Capture the cell that displays the provided text and extract its (X, Y) central coordinate. 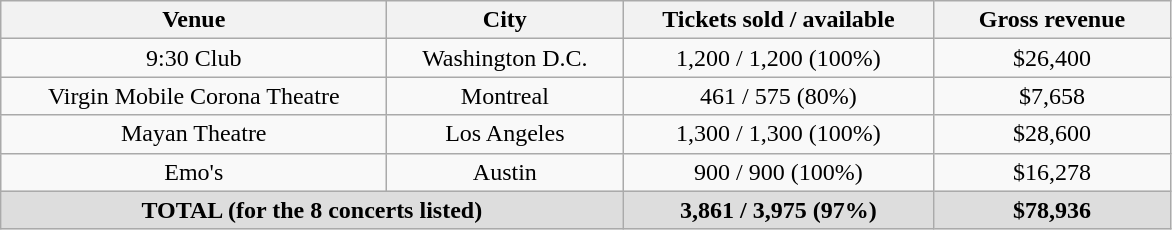
3,861 / 3,975 (97%) (778, 210)
Gross revenue (1052, 20)
Tickets sold / available (778, 20)
$16,278 (1052, 172)
Mayan Theatre (194, 134)
9:30 Club (194, 58)
$7,658 (1052, 96)
1,300 / 1,300 (100%) (778, 134)
Virgin Mobile Corona Theatre (194, 96)
Austin (505, 172)
Emo's (194, 172)
$28,600 (1052, 134)
TOTAL (for the 8 concerts listed) (312, 210)
$26,400 (1052, 58)
Washington D.C. (505, 58)
City (505, 20)
Venue (194, 20)
Los Angeles (505, 134)
900 / 900 (100%) (778, 172)
461 / 575 (80%) (778, 96)
$78,936 (1052, 210)
1,200 / 1,200 (100%) (778, 58)
Montreal (505, 96)
